Output the [X, Y] coordinate of the center of the cell containing the given text.  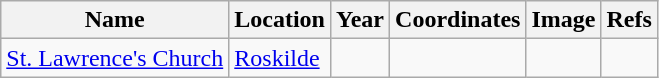
Coordinates [458, 20]
St. Lawrence's Church [115, 58]
Image [564, 20]
Roskilde [280, 58]
Name [115, 20]
Location [280, 20]
Refs [629, 20]
Year [360, 20]
